Determine the (x, y) coordinate at the center of the cell enclosing the given text.  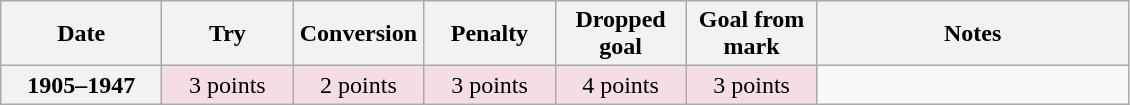
2 points (358, 85)
1905–1947 (82, 85)
Conversion (358, 34)
4 points (620, 85)
Dropped goal (620, 34)
Date (82, 34)
Notes (972, 34)
Try (228, 34)
Goal from mark (752, 34)
Penalty (490, 34)
